Provide the [x, y] coordinate of the cell's center where the given text is located.  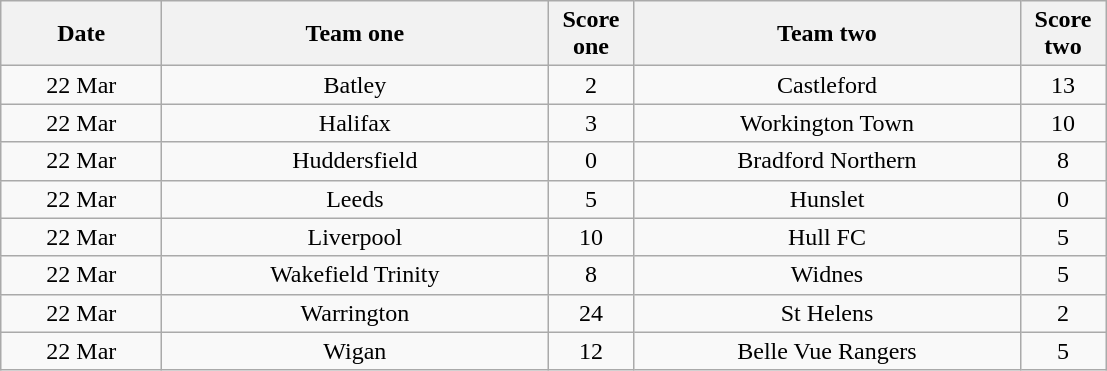
Liverpool [355, 237]
Hull FC [827, 237]
Team two [827, 34]
3 [591, 123]
Castleford [827, 85]
12 [591, 351]
Batley [355, 85]
Date [82, 34]
Leeds [355, 199]
24 [591, 313]
13 [1063, 85]
Bradford Northern [827, 161]
Huddersfield [355, 161]
Halifax [355, 123]
Score two [1063, 34]
Hunslet [827, 199]
Belle Vue Rangers [827, 351]
Team one [355, 34]
St Helens [827, 313]
Score one [591, 34]
Widnes [827, 275]
Warrington [355, 313]
Workington Town [827, 123]
Wigan [355, 351]
Wakefield Trinity [355, 275]
